For the text-containing cell, return its midpoint in (x, y) coordinate format. 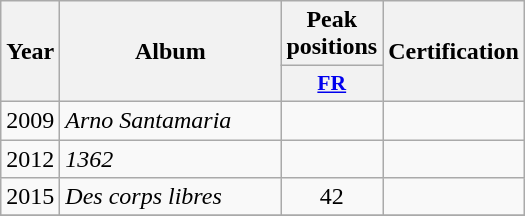
42 (332, 197)
Arno Santamaria (170, 120)
2015 (30, 197)
Certification (454, 52)
Year (30, 52)
FR (332, 84)
Album (170, 52)
Des corps libres (170, 197)
2012 (30, 159)
Peak positions (332, 34)
2009 (30, 120)
1362 (170, 159)
